Identify which cell holds the provided text, then report its [X, Y] central coordinate. 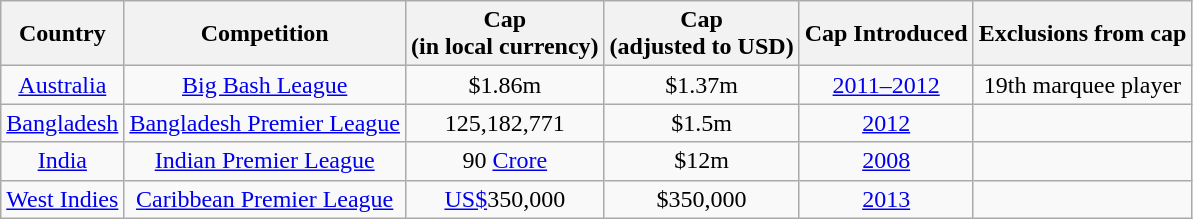
19th marquee player [1082, 85]
India [62, 161]
Bangladesh [62, 123]
Cap (in local currency) [504, 34]
Bangladesh Premier League [265, 123]
$12m [702, 161]
Exclusions from cap [1082, 34]
90 Crore [504, 161]
2013 [886, 199]
US$350,000 [504, 199]
125,182,771 [504, 123]
Competition [265, 34]
2012 [886, 123]
Cap Introduced [886, 34]
$1.37m [702, 85]
Caribbean Premier League [265, 199]
2008 [886, 161]
West Indies [62, 199]
Cap (adjusted to USD) [702, 34]
Big Bash League [265, 85]
$1.5m [702, 123]
$350,000 [702, 199]
$1.86m [504, 85]
Indian Premier League [265, 161]
Country [62, 34]
Australia [62, 85]
2011–2012 [886, 85]
